Return [x, y] of the center of cell containing provided text 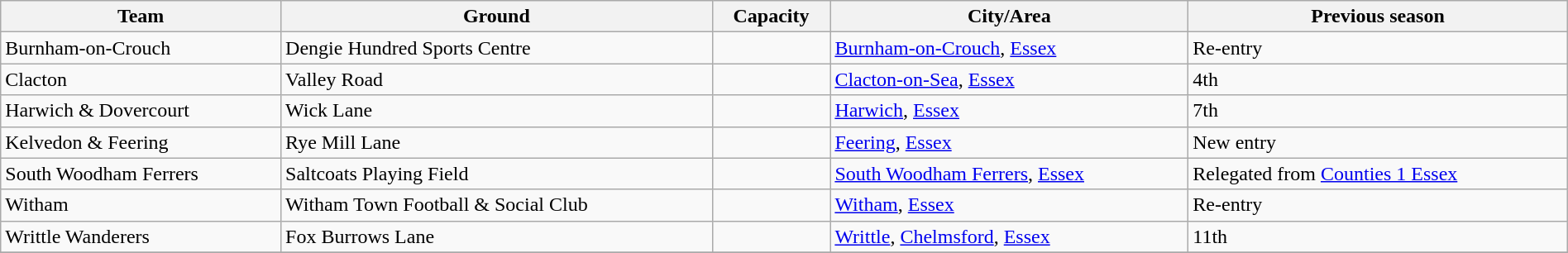
Team [141, 17]
Clacton [141, 79]
Writtle, Chelmsford, Essex [1009, 236]
Burnham-on-Crouch [141, 48]
Writtle Wanderers [141, 236]
Ground [497, 17]
Capacity [771, 17]
Clacton-on-Sea, Essex [1009, 79]
Fox Burrows Lane [497, 236]
4th [1378, 79]
Witham, Essex [1009, 205]
Harwich, Essex [1009, 111]
Valley Road [497, 79]
Wick Lane [497, 111]
Kelvedon & Feering [141, 142]
Feering, Essex [1009, 142]
South Woodham Ferrers [141, 174]
Rye Mill Lane [497, 142]
Witham [141, 205]
Burnham-on-Crouch, Essex [1009, 48]
Harwich & Dovercourt [141, 111]
7th [1378, 111]
Witham Town Football & Social Club [497, 205]
Dengie Hundred Sports Centre [497, 48]
11th [1378, 236]
Previous season [1378, 17]
City/Area [1009, 17]
Saltcoats Playing Field [497, 174]
New entry [1378, 142]
South Woodham Ferrers, Essex [1009, 174]
Relegated from Counties 1 Essex [1378, 174]
